Find where the given text appears and provide that cell's center as [X, Y] coordinate. 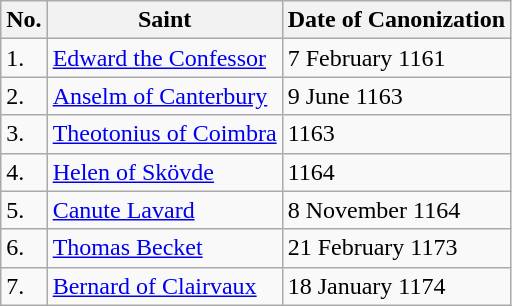
Theotonius of Coimbra [164, 134]
Anselm of Canterbury [164, 96]
Canute Lavard [164, 210]
3. [24, 134]
21 February 1173 [396, 248]
Saint [164, 20]
2. [24, 96]
9 June 1163 [396, 96]
Bernard of Clairvaux [164, 286]
4. [24, 172]
1163 [396, 134]
Helen of Skövde [164, 172]
18 January 1174 [396, 286]
7. [24, 286]
1164 [396, 172]
8 November 1164 [396, 210]
Thomas Becket [164, 248]
6. [24, 248]
5. [24, 210]
Date of Canonization [396, 20]
7 February 1161 [396, 58]
No. [24, 20]
Edward the Confessor [164, 58]
1. [24, 58]
